Identify which cell holds the provided text, then report its (x, y) central coordinate. 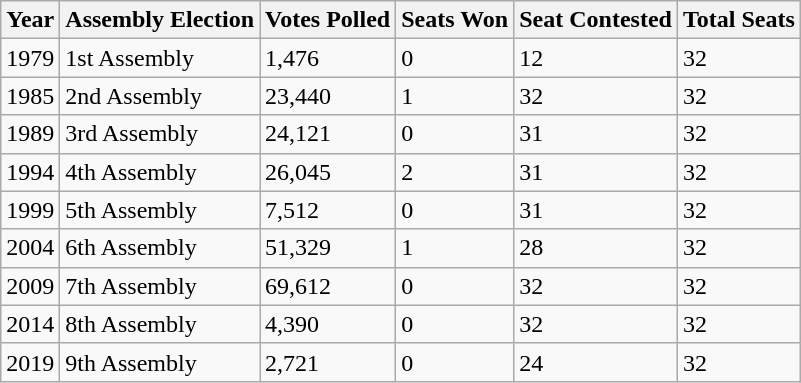
Total Seats (738, 20)
2 (455, 172)
2019 (30, 362)
51,329 (328, 248)
1985 (30, 96)
1st Assembly (160, 58)
8th Assembly (160, 324)
24,121 (328, 134)
2014 (30, 324)
12 (596, 58)
2,721 (328, 362)
Votes Polled (328, 20)
5th Assembly (160, 210)
4,390 (328, 324)
Assembly Election (160, 20)
1979 (30, 58)
69,612 (328, 286)
4th Assembly (160, 172)
26,045 (328, 172)
1999 (30, 210)
2nd Assembly (160, 96)
9th Assembly (160, 362)
24 (596, 362)
1,476 (328, 58)
7th Assembly (160, 286)
6th Assembly (160, 248)
3rd Assembly (160, 134)
Year (30, 20)
Seat Contested (596, 20)
28 (596, 248)
23,440 (328, 96)
2009 (30, 286)
7,512 (328, 210)
Seats Won (455, 20)
1994 (30, 172)
2004 (30, 248)
1989 (30, 134)
